For the text-containing cell, return its midpoint in (x, y) coordinate format. 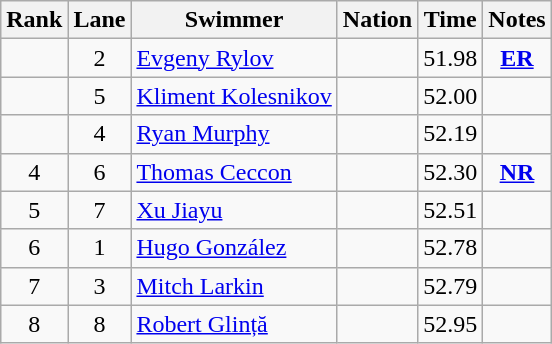
Xu Jiayu (234, 210)
Lane (100, 20)
Swimmer (234, 20)
Mitch Larkin (234, 286)
Hugo González (234, 248)
Thomas Ceccon (234, 172)
Robert Glință (234, 324)
52.30 (450, 172)
52.19 (450, 134)
Kliment Kolesnikov (234, 96)
2 (100, 58)
52.00 (450, 96)
52.95 (450, 324)
51.98 (450, 58)
Time (450, 20)
ER (517, 58)
Nation (377, 20)
52.79 (450, 286)
Rank (34, 20)
Notes (517, 20)
Ryan Murphy (234, 134)
52.78 (450, 248)
1 (100, 248)
3 (100, 286)
52.51 (450, 210)
NR (517, 172)
Evgeny Rylov (234, 58)
